Locate the cell with the specified text and output its (X, Y) center coordinate. 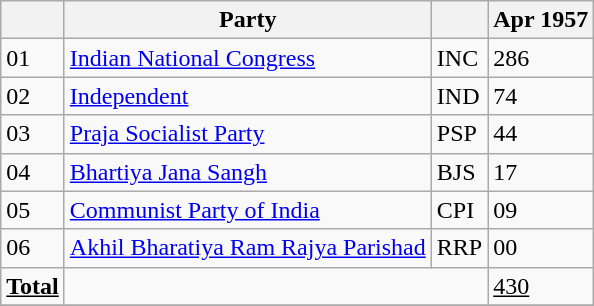
03 (33, 134)
PSP (459, 134)
09 (541, 210)
00 (541, 248)
74 (541, 96)
05 (33, 210)
17 (541, 172)
Party (248, 20)
Indian National Congress (248, 58)
CPI (459, 210)
01 (33, 58)
02 (33, 96)
44 (541, 134)
BJS (459, 172)
Akhil Bharatiya Ram Rajya Parishad (248, 248)
Praja Socialist Party (248, 134)
IND (459, 96)
286 (541, 58)
RRP (459, 248)
04 (33, 172)
06 (33, 248)
INC (459, 58)
Independent (248, 96)
Total (33, 286)
Bhartiya Jana Sangh (248, 172)
Communist Party of India (248, 210)
430 (541, 286)
Apr 1957 (541, 20)
